Find where the given text appears and provide that cell's center as [x, y] coordinate. 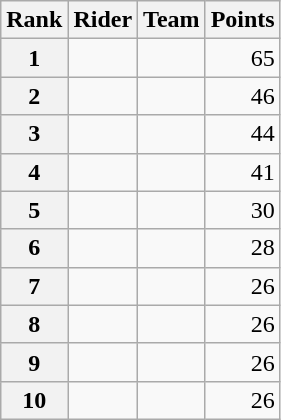
30 [242, 210]
28 [242, 248]
65 [242, 58]
44 [242, 134]
7 [34, 286]
Rider [103, 20]
5 [34, 210]
Rank [34, 20]
6 [34, 248]
3 [34, 134]
46 [242, 96]
8 [34, 324]
41 [242, 172]
Team [172, 20]
10 [34, 400]
9 [34, 362]
2 [34, 96]
1 [34, 58]
Points [242, 20]
4 [34, 172]
